Search for the cell housing the specified text and yield its [X, Y] center coordinate. 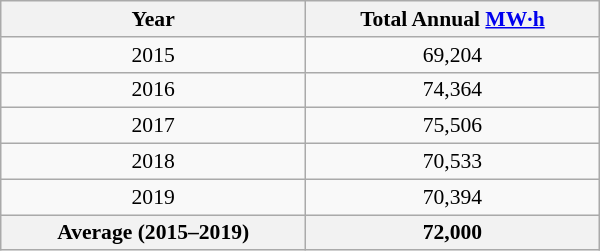
70,394 [453, 197]
2019 [154, 197]
70,533 [453, 162]
2017 [154, 126]
Year [154, 19]
2016 [154, 90]
75,506 [453, 126]
69,204 [453, 55]
2015 [154, 55]
72,000 [453, 233]
Total Annual MW·h [453, 19]
Average (2015–2019) [154, 233]
2018 [154, 162]
74,364 [453, 90]
